Scan for the cell matching the given text and deliver its [x, y] coordinate at center. 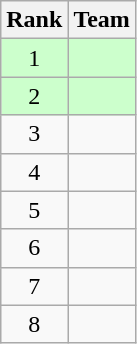
Rank [34, 20]
8 [34, 324]
4 [34, 172]
5 [34, 210]
7 [34, 286]
Team [102, 20]
1 [34, 58]
3 [34, 134]
6 [34, 248]
2 [34, 96]
